Determine the [X, Y] coordinate at the center of the cell enclosing the given text.  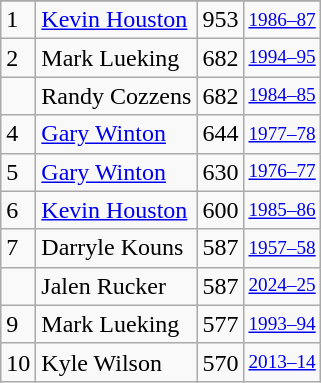
10 [18, 362]
630 [220, 172]
1993–94 [282, 324]
1957–58 [282, 248]
2024–25 [282, 286]
Randy Cozzens [116, 96]
2 [18, 58]
1976–77 [282, 172]
1994–95 [282, 58]
1986–87 [282, 20]
Kyle Wilson [116, 362]
1977–78 [282, 134]
2013–14 [282, 362]
5 [18, 172]
953 [220, 20]
644 [220, 134]
6 [18, 210]
600 [220, 210]
7 [18, 248]
4 [18, 134]
Jalen Rucker [116, 286]
577 [220, 324]
Darryle Kouns [116, 248]
9 [18, 324]
1985–86 [282, 210]
1984–85 [282, 96]
570 [220, 362]
1 [18, 20]
